Search for the cell housing the specified text and yield its (x, y) center coordinate. 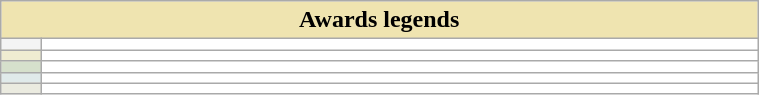
Awards legends (380, 20)
